Capture the cell that displays the provided text and extract its [X, Y] central coordinate. 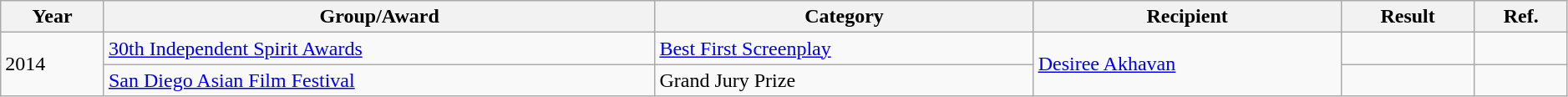
Best First Screenplay [844, 48]
Group/Award [379, 17]
30th Independent Spirit Awards [379, 48]
Ref. [1520, 17]
Recipient [1187, 17]
Year [53, 17]
Desiree Akhavan [1187, 64]
Grand Jury Prize [844, 80]
Category [844, 17]
San Diego Asian Film Festival [379, 80]
Result [1408, 17]
2014 [53, 64]
